From the cell containing the given text, extract its center point as (X, Y) coordinate. 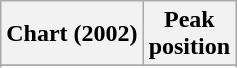
Peakposition (189, 34)
Chart (2002) (72, 34)
